Return the (x, y) coordinate for the center point of the cell that contains the specified text.  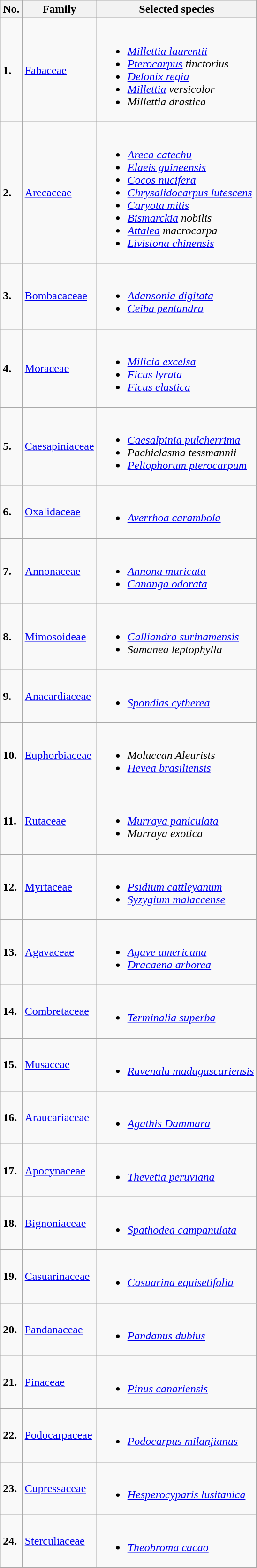
Agave americanaDracaena arborea (176, 952)
12. (11, 886)
Psidium cattleyanumSyzygium malaccense (176, 886)
Agavaceae (59, 952)
Bignoniaceae (59, 1224)
Sterculiaceae (59, 1541)
Terminalia superba (176, 1012)
6. (11, 512)
Cupressaceae (59, 1488)
7. (11, 571)
Theobroma cacao (176, 1541)
3. (11, 296)
Areca catechuElaeis guineensisCocos nuciferaChrysalidocarpus lutescensCaryota mitisBismarckia nobilisAttalea macrocarpaLivistona chinensis (176, 193)
Podocarpus milanjianus (176, 1435)
Ravenala madagascariensis (176, 1064)
Spondias cytherea (176, 696)
Hesperocyparis lusitanica (176, 1488)
Casuarina equisetifolia (176, 1276)
Moluccan AleuristsHevea brasiliensis (176, 755)
Selected species (176, 9)
Euphorbiaceae (59, 755)
Myrtaceae (59, 886)
14. (11, 1012)
Moraceae (59, 368)
Murraya paniculataMurraya exotica (176, 821)
Agathis Dammara (176, 1118)
Podocarpaceae (59, 1435)
Araucariaceae (59, 1118)
Mimosoideae (59, 637)
Caesalpinia pulcherrimaPachiclasma tessmanniiPeltophorum pterocarpum (176, 446)
Averrhoa carambola (176, 512)
Casuarinaceae (59, 1276)
13. (11, 952)
23. (11, 1488)
Pandanus dubius (176, 1330)
16. (11, 1118)
19. (11, 1276)
Milicia excelsaFicus lyrataFicus elastica (176, 368)
8. (11, 637)
22. (11, 1435)
Pinus canariensis (176, 1382)
11. (11, 821)
18. (11, 1224)
Fabaceae (59, 70)
No. (11, 9)
Arecaceae (59, 193)
Annonaceae (59, 571)
4. (11, 368)
1. (11, 70)
21. (11, 1382)
Combretaceae (59, 1012)
15. (11, 1064)
5. (11, 446)
17. (11, 1170)
Pinaceae (59, 1382)
Caesapiniaceae (59, 446)
Adansonia digitataCeiba pentandra (176, 296)
Pandanaceae (59, 1330)
Spathodea campanulata (176, 1224)
20. (11, 1330)
Bombacaceae (59, 296)
Anacardiaceae (59, 696)
10. (11, 755)
Millettia laurentiiPterocarpus tinctoriusDelonix regiaMillettia versicolorMillettia drastica (176, 70)
Apocynaceae (59, 1170)
24. (11, 1541)
Oxalidaceae (59, 512)
Thevetia peruviana (176, 1170)
Musaceae (59, 1064)
Calliandra surinamensisSamanea leptophylla (176, 637)
2. (11, 193)
Family (59, 9)
9. (11, 696)
Annona muricataCananga odorata (176, 571)
Rutaceae (59, 821)
